Scan for the cell matching the given text and deliver its [X, Y] coordinate at center. 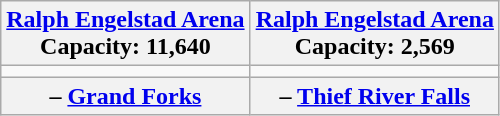
Ralph Engelstad ArenaCapacity: 11,640 [126, 34]
– Grand Forks [126, 96]
Ralph Engelstad ArenaCapacity: 2,569 [374, 34]
– Thief River Falls [374, 96]
